Pinpoint the cell where the given text exists, returning its (x, y) midpoint coordinate. 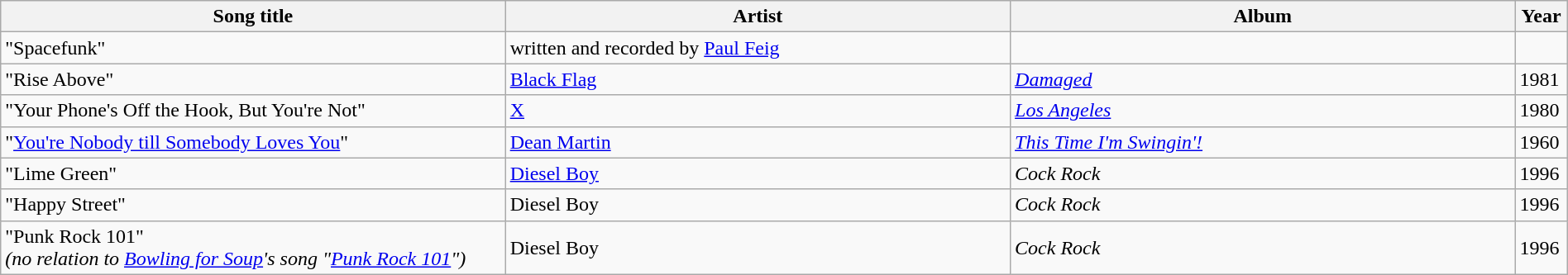
written and recorded by Paul Feig (758, 48)
1980 (1542, 111)
Damaged (1263, 79)
"Happy Street" (253, 205)
"Punk Rock 101" (no relation to Bowling for Soup's song "Punk Rock 101") (253, 248)
Black Flag (758, 79)
Song title (253, 17)
1981 (1542, 79)
"Your Phone's Off the Hook, But You're Not" (253, 111)
"Lime Green" (253, 173)
Dean Martin (758, 142)
"Rise Above" (253, 79)
1960 (1542, 142)
Los Angeles (1263, 111)
"Spacefunk" (253, 48)
X (758, 111)
Album (1263, 17)
This Time I'm Swingin'! (1263, 142)
Artist (758, 17)
Year (1542, 17)
"You're Nobody till Somebody Loves You" (253, 142)
